Detect which cell encompasses the target text, then output its [X, Y] center coordinate. 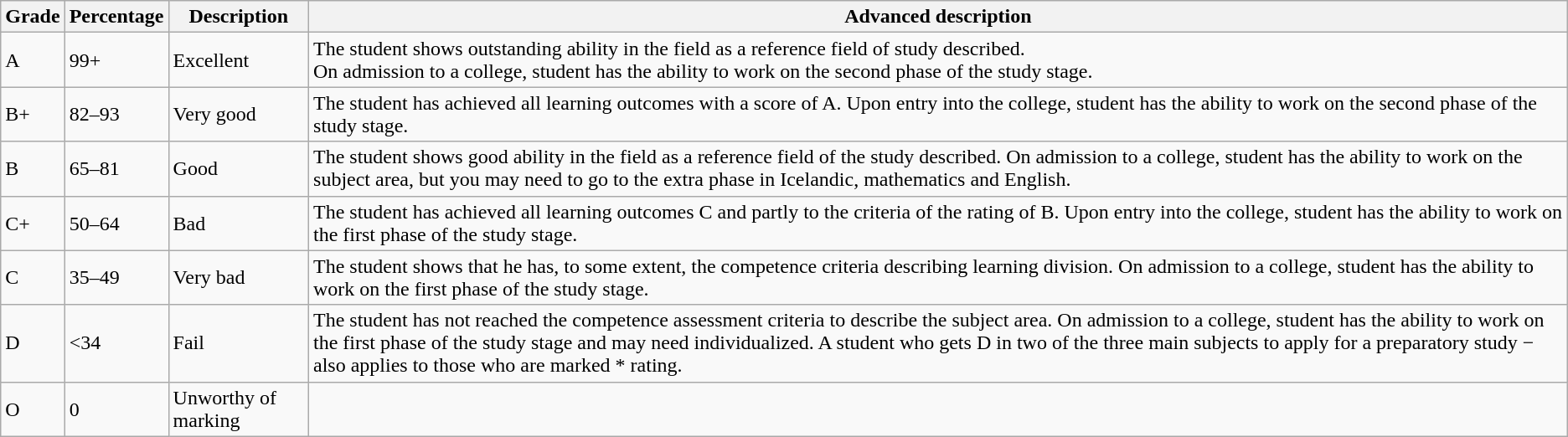
D [33, 343]
99+ [116, 60]
O [33, 409]
Description [238, 17]
C [33, 278]
50–64 [116, 223]
B+ [33, 114]
<34 [116, 343]
B [33, 169]
82–93 [116, 114]
Fail [238, 343]
Very good [238, 114]
0 [116, 409]
Good [238, 169]
A [33, 60]
Grade [33, 17]
65–81 [116, 169]
Bad [238, 223]
C+ [33, 223]
Percentage [116, 17]
Very bad [238, 278]
Unworthy of marking [238, 409]
Excellent [238, 60]
Advanced description [938, 17]
35–49 [116, 278]
